From the cell containing the given text, extract its center point as [x, y] coordinate. 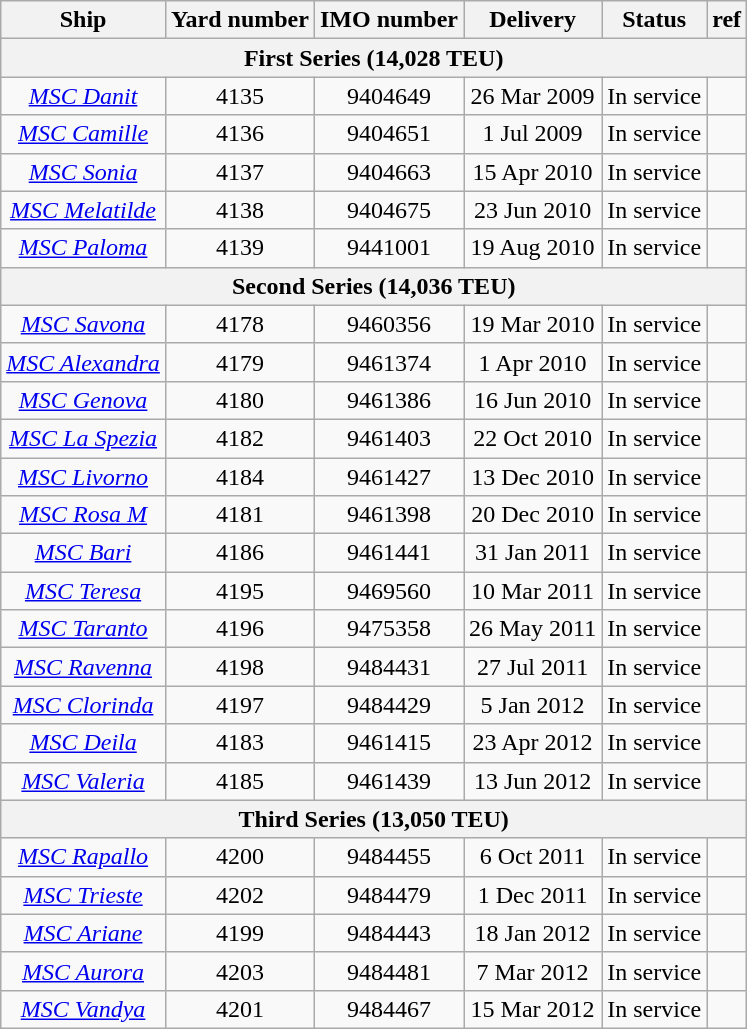
9484467 [388, 1009]
7 Mar 2012 [533, 971]
MSC Rosa M [84, 515]
1 Apr 2010 [533, 362]
MSC La Spezia [84, 438]
13 Dec 2010 [533, 477]
MSC Sonia [84, 172]
23 Jun 2010 [533, 210]
MSC Ravenna [84, 667]
4136 [240, 134]
16 Jun 2010 [533, 400]
Third Series (13,050 TEU) [374, 819]
Second Series (14,036 TEU) [374, 286]
15 Mar 2012 [533, 1009]
13 Jun 2012 [533, 781]
4185 [240, 781]
4139 [240, 248]
MSC Genova [84, 400]
MSC Paloma [84, 248]
ref [727, 20]
4182 [240, 438]
19 Mar 2010 [533, 324]
4137 [240, 172]
9461415 [388, 743]
4199 [240, 933]
MSC Ariane [84, 933]
4179 [240, 362]
MSC Aurora [84, 971]
9484455 [388, 857]
MSC Savona [84, 324]
9461441 [388, 553]
18 Jan 2012 [533, 933]
9404675 [388, 210]
9461403 [388, 438]
4200 [240, 857]
4183 [240, 743]
26 May 2011 [533, 629]
MSC Taranto [84, 629]
4184 [240, 477]
Yard number [240, 20]
MSC Camille [84, 134]
5 Jan 2012 [533, 705]
9460356 [388, 324]
1 Dec 2011 [533, 895]
9404651 [388, 134]
MSC Alexandra [84, 362]
MSC Rapallo [84, 857]
First Series (14,028 TEU) [374, 58]
4181 [240, 515]
4201 [240, 1009]
26 Mar 2009 [533, 96]
9461374 [388, 362]
15 Apr 2010 [533, 172]
4135 [240, 96]
9461439 [388, 781]
Delivery [533, 20]
MSC Clorinda [84, 705]
Status [654, 20]
9469560 [388, 591]
1 Jul 2009 [533, 134]
MSC Valeria [84, 781]
23 Apr 2012 [533, 743]
9441001 [388, 248]
20 Dec 2010 [533, 515]
4198 [240, 667]
6 Oct 2011 [533, 857]
10 Mar 2011 [533, 591]
Ship [84, 20]
MSC Danit [84, 96]
9484431 [388, 667]
9484479 [388, 895]
4178 [240, 324]
31 Jan 2011 [533, 553]
IMO number [388, 20]
MSC Livorno [84, 477]
4202 [240, 895]
19 Aug 2010 [533, 248]
MSC Vandya [84, 1009]
4203 [240, 971]
9484481 [388, 971]
9461398 [388, 515]
9461427 [388, 477]
4195 [240, 591]
9484429 [388, 705]
27 Jul 2011 [533, 667]
9475358 [388, 629]
9484443 [388, 933]
22 Oct 2010 [533, 438]
4180 [240, 400]
9461386 [388, 400]
MSC Trieste [84, 895]
MSC Teresa [84, 591]
4186 [240, 553]
9404663 [388, 172]
MSC Melatilde [84, 210]
9404649 [388, 96]
MSC Bari [84, 553]
4196 [240, 629]
MSC Deila [84, 743]
4138 [240, 210]
4197 [240, 705]
